Provide the [X, Y] coordinate of the cell's center where the given text is located.  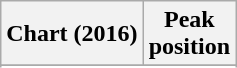
Peakposition [189, 34]
Chart (2016) [72, 34]
